Pinpoint the cell where the given text exists, returning its (x, y) midpoint coordinate. 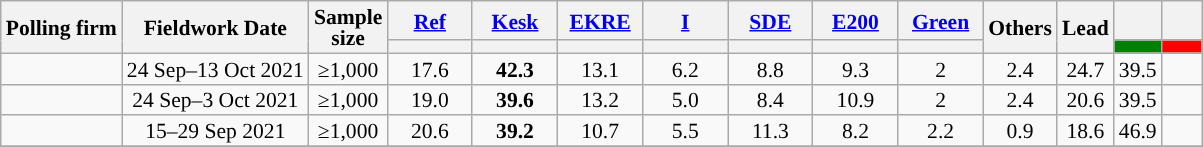
Green (940, 20)
39.6 (514, 100)
24 Sep–13 Oct 2021 (216, 68)
I (686, 20)
15–29 Sep 2021 (216, 132)
Fieldwork Date (216, 27)
SDE (770, 20)
9.3 (856, 68)
46.9 (1138, 132)
10.9 (856, 100)
39.2 (514, 132)
8.2 (856, 132)
11.3 (770, 132)
5.0 (686, 100)
Kesk (514, 20)
EKRE (600, 20)
42.3 (514, 68)
0.9 (1020, 132)
5.5 (686, 132)
10.7 (600, 132)
18.6 (1086, 132)
19.0 (430, 100)
Polling firm (62, 27)
Samplesize (348, 27)
6.2 (686, 68)
13.1 (600, 68)
8.4 (770, 100)
8.8 (770, 68)
Others (1020, 27)
2.2 (940, 132)
Lead (1086, 27)
17.6 (430, 68)
13.2 (600, 100)
E200 (856, 20)
24 Sep–3 Oct 2021 (216, 100)
Ref (430, 20)
24.7 (1086, 68)
